Locate the cell with the specified text and output its [X, Y] center coordinate. 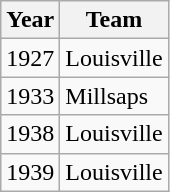
Year [30, 20]
Team [114, 20]
1939 [30, 172]
1927 [30, 58]
1938 [30, 134]
Millsaps [114, 96]
1933 [30, 96]
